Search for the cell housing the specified text and yield its [x, y] center coordinate. 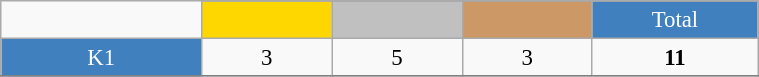
11 [674, 58]
5 [397, 58]
K1 [102, 58]
Total [674, 20]
